Search for the cell housing the specified text and yield its [X, Y] center coordinate. 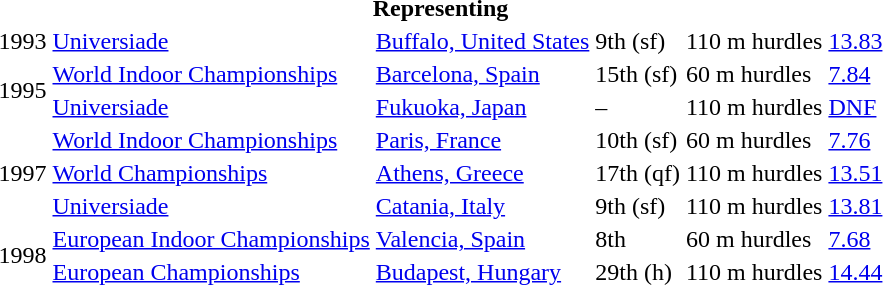
– [638, 107]
8th [638, 239]
10th (sf) [638, 140]
15th (sf) [638, 74]
European Indoor Championships [211, 239]
Valencia, Spain [482, 239]
Paris, France [482, 140]
Buffalo, United States [482, 41]
Athens, Greece [482, 173]
17th (qf) [638, 173]
World Championships [211, 173]
Barcelona, Spain [482, 74]
Catania, Italy [482, 206]
Fukuoka, Japan [482, 107]
